Return the (x, y) coordinate for the center point of the cell that contains the specified text.  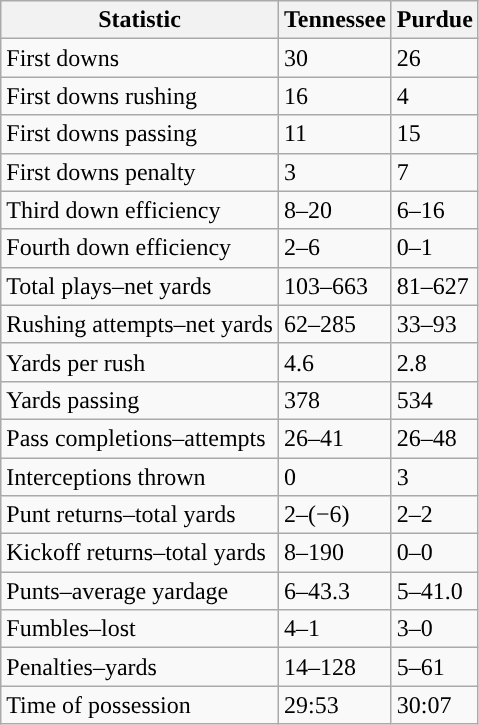
14–128 (334, 667)
Time of possession (140, 705)
Pass completions–attempts (140, 438)
Statistic (140, 20)
Third down efficiency (140, 210)
5–41.0 (434, 591)
Fumbles–lost (140, 629)
Kickoff returns–total yards (140, 553)
26–41 (334, 438)
378 (334, 400)
First downs penalty (140, 172)
Fourth down efficiency (140, 248)
30:07 (434, 705)
15 (434, 134)
0–1 (434, 248)
8–190 (334, 553)
5–61 (434, 667)
2.8 (434, 362)
Penalties–yards (140, 667)
26 (434, 58)
81–627 (434, 286)
2–(−6) (334, 515)
33–93 (434, 324)
30 (334, 58)
Rushing attempts–net yards (140, 324)
6–16 (434, 210)
Yards passing (140, 400)
8–20 (334, 210)
Yards per rush (140, 362)
6–43.3 (334, 591)
11 (334, 134)
0 (334, 477)
0–0 (434, 553)
26–48 (434, 438)
534 (434, 400)
Punt returns–total yards (140, 515)
7 (434, 172)
62–285 (334, 324)
Interceptions thrown (140, 477)
4.6 (334, 362)
First downs (140, 58)
4–1 (334, 629)
First downs rushing (140, 96)
Punts–average yardage (140, 591)
3–0 (434, 629)
First downs passing (140, 134)
Tennessee (334, 20)
103–663 (334, 286)
2–6 (334, 248)
29:53 (334, 705)
Total plays–net yards (140, 286)
4 (434, 96)
2–2 (434, 515)
16 (334, 96)
Purdue (434, 20)
